Identify which cell holds the provided text, then report its [X, Y] central coordinate. 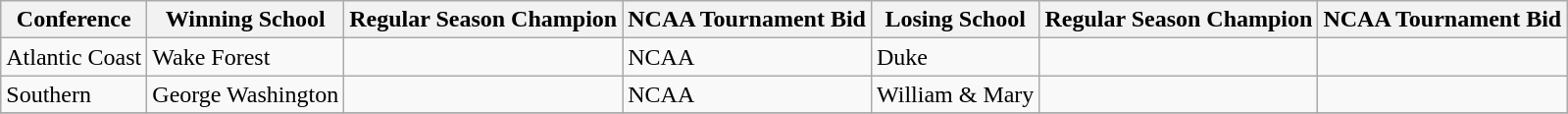
Winning School [245, 20]
Duke [955, 57]
George Washington [245, 94]
Southern [75, 94]
Losing School [955, 20]
Wake Forest [245, 57]
Conference [75, 20]
Atlantic Coast [75, 57]
William & Mary [955, 94]
